Return (x, y) of the center of cell containing provided text 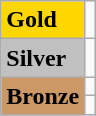
Silver (43, 58)
Bronze (43, 96)
Gold (43, 20)
